Identify which cell holds the provided text, then report its (x, y) central coordinate. 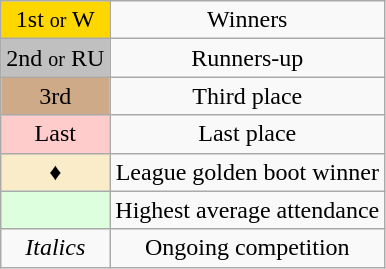
3rd (56, 96)
Highest average attendance (248, 210)
1st or W (56, 20)
League golden boot winner (248, 172)
Third place (248, 96)
Italics (56, 248)
Winners (248, 20)
Last (56, 134)
2nd or RU (56, 58)
Last place (248, 134)
♦ (56, 172)
Runners-up (248, 58)
Ongoing competition (248, 248)
